Find where the given text appears and provide that cell's center as [X, Y] coordinate. 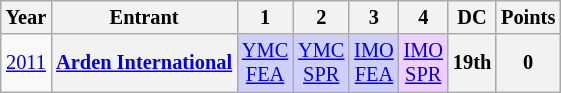
Arden International [144, 63]
YMCSPR [321, 63]
0 [528, 63]
IMOFEA [374, 63]
Points [528, 17]
2 [321, 17]
IMOSPR [424, 63]
YMCFEA [265, 63]
1 [265, 17]
Year [26, 17]
3 [374, 17]
2011 [26, 63]
19th [472, 63]
DC [472, 17]
Entrant [144, 17]
4 [424, 17]
